Return [X, Y] of the center of cell containing provided text 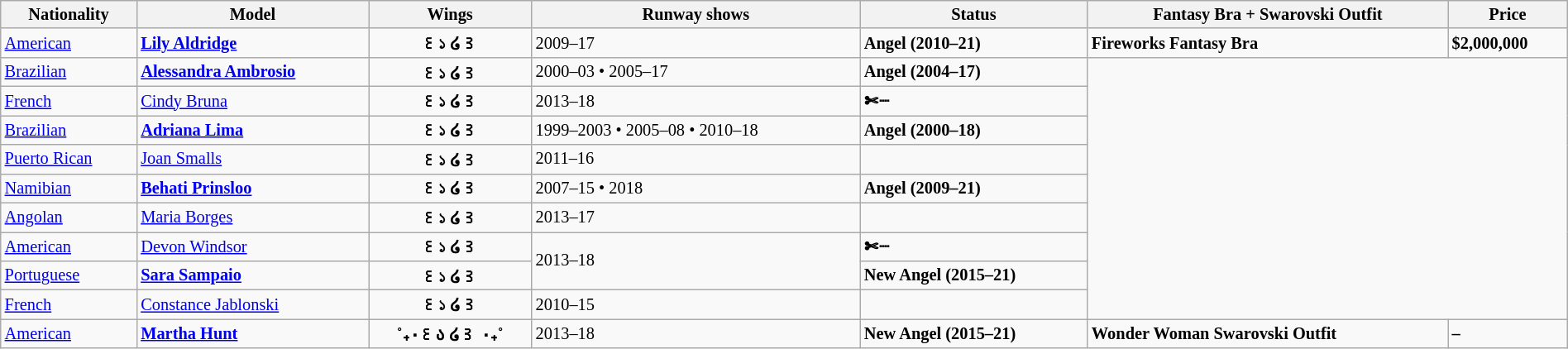
Lily Aldridge [252, 43]
$2,000,000 [1508, 43]
Wings [450, 14]
Namibian [69, 189]
˚₊‧꒰ა ໒꒱ ‧₊˚ [450, 334]
Angel (2000–18) [974, 129]
Alessandra Ambrosio [252, 71]
Behati Prinsloo [252, 189]
2009–17 [696, 43]
Fantasy Bra + Swarovski Outfit [1268, 14]
Angel (2010–21) [974, 43]
Wonder Woman Swarovski Outfit [1268, 334]
2011–16 [696, 159]
Model [252, 14]
Portuguese [69, 275]
– [1508, 334]
2007–15 • 2018 [696, 189]
Angel (2004–17) [974, 71]
Nationality [69, 14]
Constance Jablonski [252, 304]
1999–2003 • 2005–08 • 2010–18 [696, 129]
Price [1508, 14]
Angolan [69, 217]
2013–17 [696, 217]
Angel (2009–21) [974, 189]
2010–15 [696, 304]
Martha Hunt [252, 334]
Cindy Bruna [252, 101]
Joan Smalls [252, 159]
Puerto Rican [69, 159]
Maria Borges [252, 217]
Runway shows [696, 14]
Status [974, 14]
Fireworks Fantasy Bra [1268, 43]
Devon Windsor [252, 246]
Adriana Lima [252, 129]
2000–03 • 2005–17 [696, 71]
Sara Sampaio [252, 275]
